From the cell containing the given text, extract its center point as (x, y) coordinate. 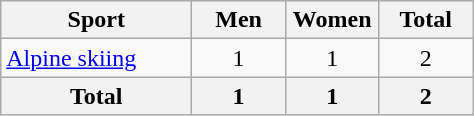
Alpine skiing (96, 58)
Women (332, 20)
Men (239, 20)
Sport (96, 20)
